Return [x, y] of the center of cell containing provided text 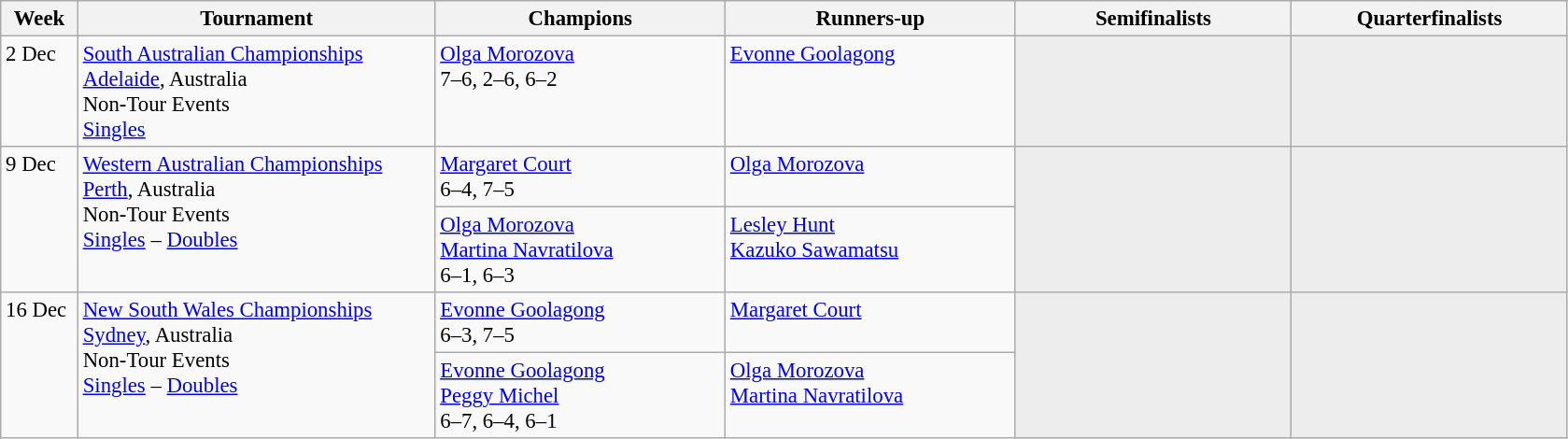
South Australian Championships Adelaide, AustraliaNon-Tour EventsSingles [256, 92]
9 Dec [39, 219]
Evonne Goolagong [870, 92]
Champions [581, 19]
Margaret Court [870, 323]
Olga Morozova7–6, 2–6, 6–2 [581, 92]
16 Dec [39, 365]
Evonne Goolagong Peggy Michel6–7, 6–4, 6–1 [581, 396]
Olga Morozova Martina Navratilova [870, 396]
2 Dec [39, 92]
Tournament [256, 19]
Runners-up [870, 19]
Evonne Goolagong6–3, 7–5 [581, 323]
New South Wales Championships Sydney, AustraliaNon-Tour EventsSingles – Doubles [256, 365]
Semifinalists [1153, 19]
Lesley Hunt Kazuko Sawamatsu [870, 250]
Olga Morozova Martina Navratilova6–1, 6–3 [581, 250]
Olga Morozova [870, 177]
Margaret Court6–4, 7–5 [581, 177]
Week [39, 19]
Western Australian Championships Perth, AustraliaNon-Tour EventsSingles – Doubles [256, 219]
Quarterfinalists [1430, 19]
